From the cell containing the given text, extract its center point as [x, y] coordinate. 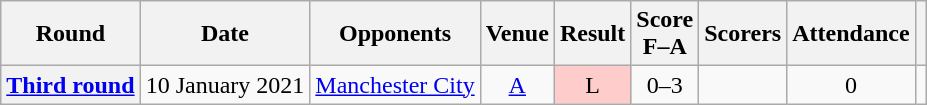
Opponents [395, 34]
Date [225, 34]
Venue [517, 34]
Result [592, 34]
Round [70, 34]
A [517, 85]
Attendance [851, 34]
0 [851, 85]
Scorers [743, 34]
10 January 2021 [225, 85]
Manchester City [395, 85]
Third round [70, 85]
ScoreF–A [665, 34]
L [592, 85]
0–3 [665, 85]
